Determine the [x, y] coordinate at the center of the cell enclosing the given text.  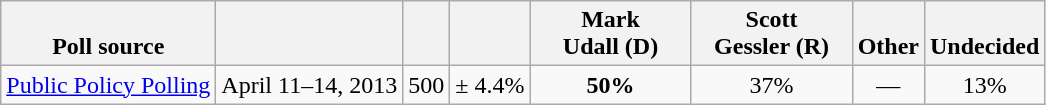
13% [984, 85]
Public Policy Polling [108, 85]
ScottGessler (R) [772, 34]
± 4.4% [490, 85]
— [888, 85]
April 11–14, 2013 [310, 85]
500 [426, 85]
Poll source [108, 34]
Other [888, 34]
Undecided [984, 34]
MarkUdall (D) [610, 34]
50% [610, 85]
37% [772, 85]
